Determine the (x, y) coordinate at the center of the cell enclosing the given text.  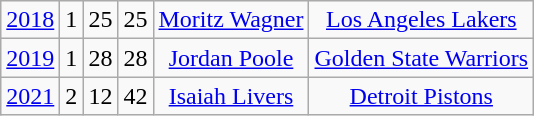
Moritz Wagner (231, 20)
Golden State Warriors (422, 58)
2018 (30, 20)
Los Angeles Lakers (422, 20)
2019 (30, 58)
12 (100, 96)
42 (136, 96)
2 (72, 96)
Isaiah Livers (231, 96)
2021 (30, 96)
Detroit Pistons (422, 96)
Jordan Poole (231, 58)
